Scan for the cell matching the given text and deliver its [X, Y] coordinate at center. 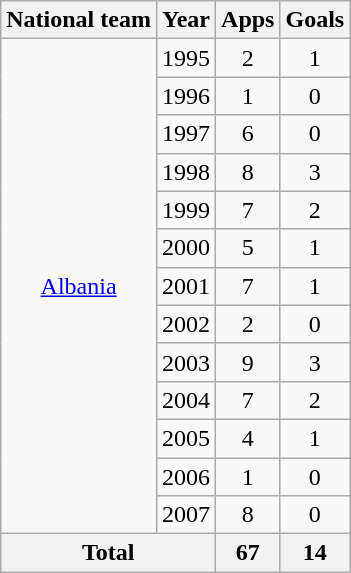
1995 [186, 58]
National team [79, 20]
Albania [79, 286]
9 [248, 362]
4 [248, 438]
2003 [186, 362]
2005 [186, 438]
2002 [186, 324]
5 [248, 248]
2004 [186, 400]
6 [248, 134]
Year [186, 20]
14 [315, 553]
67 [248, 553]
2001 [186, 286]
Goals [315, 20]
Total [108, 553]
Apps [248, 20]
2000 [186, 248]
1996 [186, 96]
1999 [186, 210]
1997 [186, 134]
1998 [186, 172]
2007 [186, 515]
2006 [186, 477]
